Find where the given text appears and provide that cell's center as [x, y] coordinate. 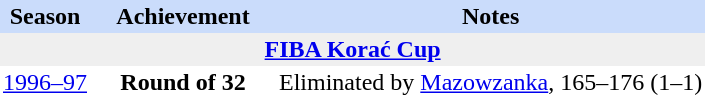
Achievement [183, 16]
FIBA Korać Cup [352, 50]
Notes [490, 16]
Season [45, 16]
